Detect which cell encompasses the target text, then output its (X, Y) center coordinate. 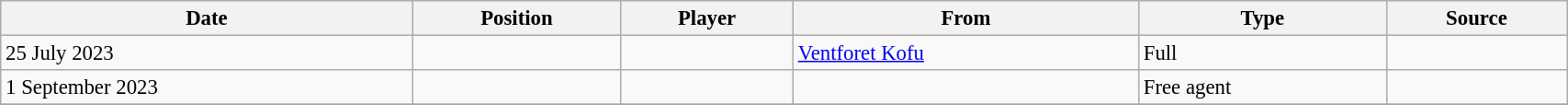
Ventforet Kofu (965, 53)
Type (1262, 18)
Date (207, 18)
25 July 2023 (207, 53)
Position (516, 18)
Player (707, 18)
From (965, 18)
Full (1262, 53)
1 September 2023 (207, 87)
Source (1476, 18)
Free agent (1262, 87)
